Identify which cell holds the provided text, then report its (X, Y) central coordinate. 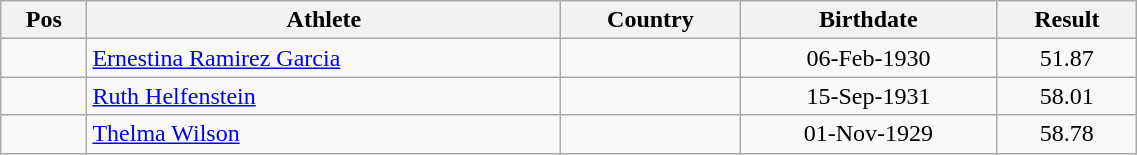
Pos (44, 20)
58.01 (1067, 96)
Athlete (324, 20)
06-Feb-1930 (868, 58)
01-Nov-1929 (868, 134)
Country (650, 20)
58.78 (1067, 134)
Birthdate (868, 20)
Thelma Wilson (324, 134)
Result (1067, 20)
Ruth Helfenstein (324, 96)
15-Sep-1931 (868, 96)
51.87 (1067, 58)
Ernestina Ramirez Garcia (324, 58)
